Detect which cell encompasses the target text, then output its [X, Y] center coordinate. 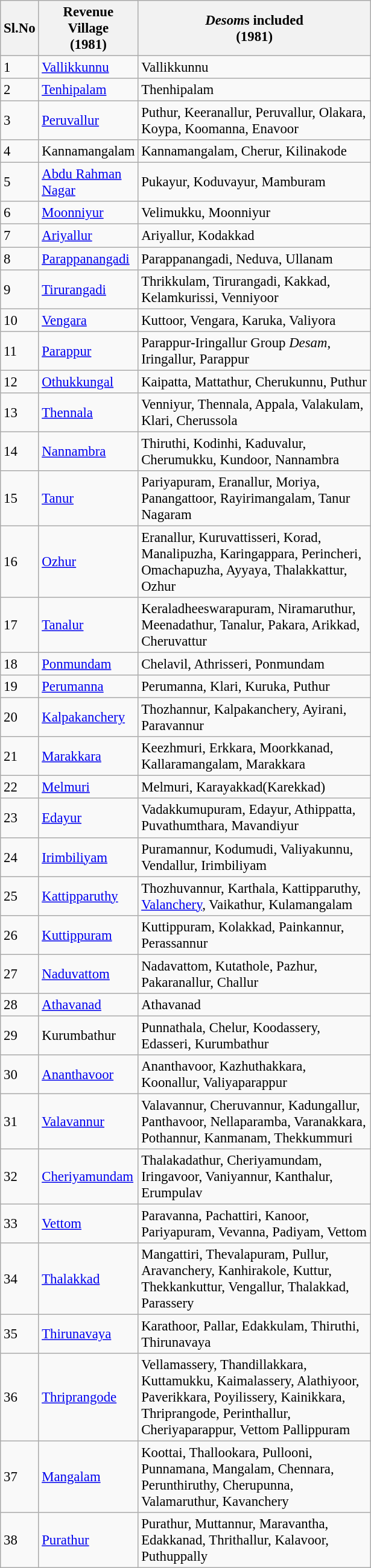
Parappanangadi, Neduva, Ullanam [255, 259]
Ananthavoor [88, 1074]
Pariyapuram, Eranallur, Moriya, Panangattoor, Rayirimangalam, Tanur Nagaram [255, 499]
Velimukku, Moonniyur [255, 213]
Keezhmuri, Erkkara, Moorkkanad, Kallaramangalam, Marakkara [255, 756]
Desoms included(1981) [255, 28]
Valavannur, Cheruvannur, Kadungallur, Panthavoor, Nellaparamba, Varanakkara, Pothannur, Kanmanam, Thekkummuri [255, 1121]
Thalakadathur, Cheriyamundam, Iringavoor, Vaniyannur, Kanthalur, Erumpulav [255, 1177]
Paravanna, Pachattiri, Kanoor, Pariyapuram, Vevanna, Padiyam, Vettom [255, 1224]
6 [19, 213]
33 [19, 1224]
Kattipparuthy [88, 896]
Kannamangalam [88, 151]
31 [19, 1121]
37 [19, 1477]
Nannambra [88, 451]
32 [19, 1177]
Parappanangadi [88, 259]
Kurumbathur [88, 1036]
14 [19, 451]
23 [19, 819]
5 [19, 182]
Tirurangadi [88, 289]
Tenhipalam [88, 90]
22 [19, 787]
Abdu Rahman Nagar [88, 182]
Punnathala, Chelur, Koodassery, Edasseri, Kurumbathur [255, 1036]
Parappur-Iringallur Group Desam, Iringallur, Parappur [255, 351]
1 [19, 68]
13 [19, 412]
Irimbiliyam [88, 857]
Valavannur [88, 1121]
Pukayur, Koduvayur, Mamburam [255, 182]
12 [19, 382]
10 [19, 320]
28 [19, 1005]
4 [19, 151]
24 [19, 857]
Edayur [88, 819]
Thalakkad [88, 1279]
2 [19, 90]
Thiruthi, Kodinhi, Kaduvalur, Cherumukku, Kundoor, Nannambra [255, 451]
34 [19, 1279]
Thirunavaya [88, 1335]
Karathoor, Pallar, Edakkulam, Thiruthi, Thirunavaya [255, 1335]
Thozhannur, Kalpakanchery, Ayirani, Paravannur [255, 717]
Kuttoor, Vengara, Karuka, Valiyora [255, 320]
Puthur, Keeranallur, Peruvallur, Olakara, Koypa, Koomanna, Enavoor [255, 121]
7 [19, 236]
Melmuri, Karayakkad(Karekkad) [255, 787]
Revenue Village(1981) [88, 28]
11 [19, 351]
Kannamangalam, Cherur, Kilinakode [255, 151]
Vettom [88, 1224]
Venniyur, Thennala, Appala, Valakulam, Klari, Cherussola [255, 412]
27 [19, 974]
Tanur [88, 499]
Chelavil, Athrisseri, Ponmundam [255, 664]
3 [19, 121]
Moonniyur [88, 213]
Keraladheeswarapuram, Niramaruthur, Meenadathur, Tanalur, Pakara, Arikkad, Cheruvattur [255, 625]
Othukkungal [88, 382]
Ponmundam [88, 664]
Kuttippuram [88, 934]
Vadakkumupuram, Edayur, Athippatta, Puvathumthara, Mavandiyur [255, 819]
Marakkara [88, 756]
Parappur [88, 351]
Eranallur, Kuruvattisseri, Korad, Manalipuzha, Karingappara, Perincheri, Omachapuzha, Ayyaya, Thalakkattur, Ozhur [255, 562]
Kaipatta, Mattathur, Cherukunnu, Puthur [255, 382]
Kalpakanchery [88, 717]
36 [19, 1397]
Mangattiri, Thevalapuram, Pullur, Aravanchery, Kanhirakole, Kuttur, Thekkankuttur, Vengallur, Thalakkad, Parassery [255, 1279]
Thrikkulam, Tirurangadi, Kakkad, Kelamkurissi, Venniyoor [255, 289]
26 [19, 934]
Mangalam [88, 1477]
25 [19, 896]
Ariyallur [88, 236]
21 [19, 756]
Perumanna [88, 687]
Ariyallur, Kodakkad [255, 236]
Thriprangode [88, 1397]
Koottai, Thallookara, Pullooni, Punnamana, Mangalam, Chennara, Perunthiruthy, Cherupunna, Valamaruthur, Kavanchery [255, 1477]
Sl.No [19, 28]
Peruvallur [88, 121]
Kuttippuram, Kolakkad, Painkannur, Perassannur [255, 934]
Ozhur [88, 562]
Naduvattom [88, 974]
Tanalur [88, 625]
8 [19, 259]
Thozhuvannur, Karthala, Kattipparuthy, Valanchery, Vaikathur, Kulamangalam [255, 896]
15 [19, 499]
18 [19, 664]
17 [19, 625]
29 [19, 1036]
30 [19, 1074]
Ananthavoor, Kazhuthakkara, Koonallur, Valiyaparappur [255, 1074]
Perumanna, Klari, Kuruka, Puthur [255, 687]
20 [19, 717]
9 [19, 289]
Vengara [88, 320]
Cheriyamundam [88, 1177]
19 [19, 687]
16 [19, 562]
Melmuri [88, 787]
Thenhipalam [255, 90]
Puramannur, Kodumudi, Valiyakunnu, Vendallur, Irimbiliyam [255, 857]
35 [19, 1335]
Thennala [88, 412]
Nadavattom, Kutathole, Pazhur, Pakaranallur, Challur [255, 974]
